Output the (X, Y) coordinate of the center of the cell containing the given text.  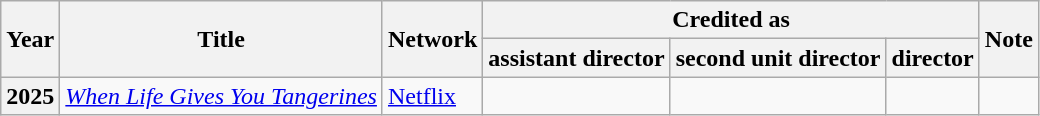
Network (432, 39)
Year (30, 39)
Note (1008, 39)
When Life Gives You Tangerines (222, 96)
Netflix (432, 96)
Credited as (731, 20)
second unit director (778, 58)
2025 (30, 96)
Title (222, 39)
director (932, 58)
assistant director (576, 58)
